Extract the [x, y] coordinate from the center of the cell holding the provided text.  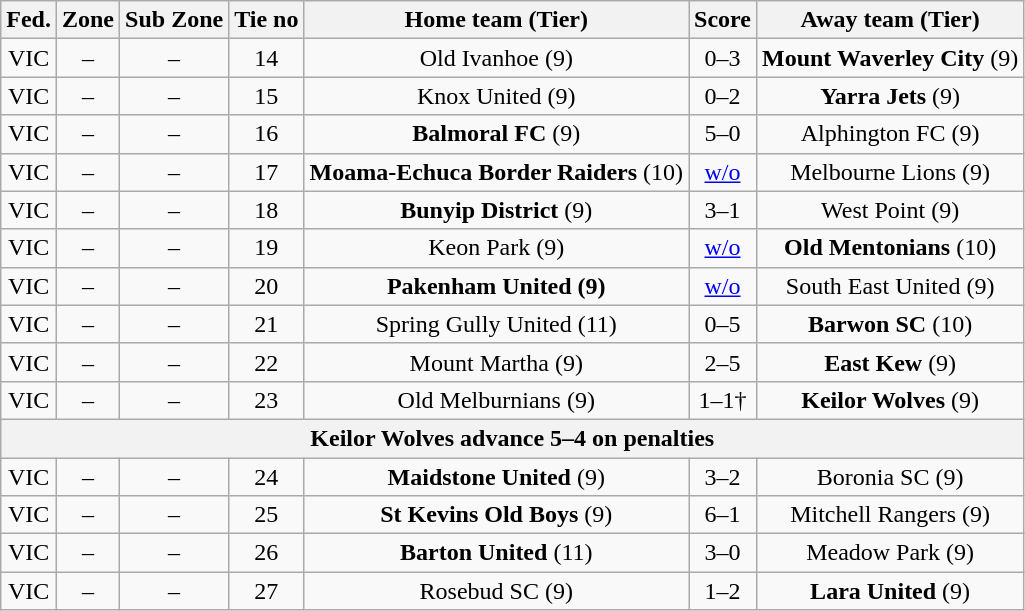
16 [266, 134]
Keilor Wolves (9) [890, 400]
St Kevins Old Boys (9) [496, 515]
Alphington FC (9) [890, 134]
20 [266, 286]
5–0 [723, 134]
23 [266, 400]
Maidstone United (9) [496, 477]
Rosebud SC (9) [496, 591]
South East United (9) [890, 286]
27 [266, 591]
Score [723, 20]
Lara United (9) [890, 591]
Melbourne Lions (9) [890, 172]
3–0 [723, 553]
Boronia SC (9) [890, 477]
1–1† [723, 400]
0–2 [723, 96]
25 [266, 515]
Spring Gully United (11) [496, 324]
Away team (Tier) [890, 20]
Old Melburnians (9) [496, 400]
Mount Martha (9) [496, 362]
Mount Waverley City (9) [890, 58]
2–5 [723, 362]
24 [266, 477]
0–5 [723, 324]
19 [266, 248]
Tie no [266, 20]
Keon Park (9) [496, 248]
Zone [88, 20]
Balmoral FC (9) [496, 134]
1–2 [723, 591]
Moama-Echuca Border Raiders (10) [496, 172]
Old Ivanhoe (9) [496, 58]
Knox United (9) [496, 96]
Meadow Park (9) [890, 553]
East Kew (9) [890, 362]
Barton United (11) [496, 553]
26 [266, 553]
Bunyip District (9) [496, 210]
14 [266, 58]
Pakenham United (9) [496, 286]
Mitchell Rangers (9) [890, 515]
21 [266, 324]
Old Mentonians (10) [890, 248]
18 [266, 210]
Fed. [29, 20]
22 [266, 362]
17 [266, 172]
Sub Zone [174, 20]
Keilor Wolves advance 5–4 on penalties [512, 438]
Home team (Tier) [496, 20]
Barwon SC (10) [890, 324]
15 [266, 96]
West Point (9) [890, 210]
0–3 [723, 58]
6–1 [723, 515]
Yarra Jets (9) [890, 96]
3–2 [723, 477]
3–1 [723, 210]
